Detect which cell encompasses the target text, then output its (X, Y) center coordinate. 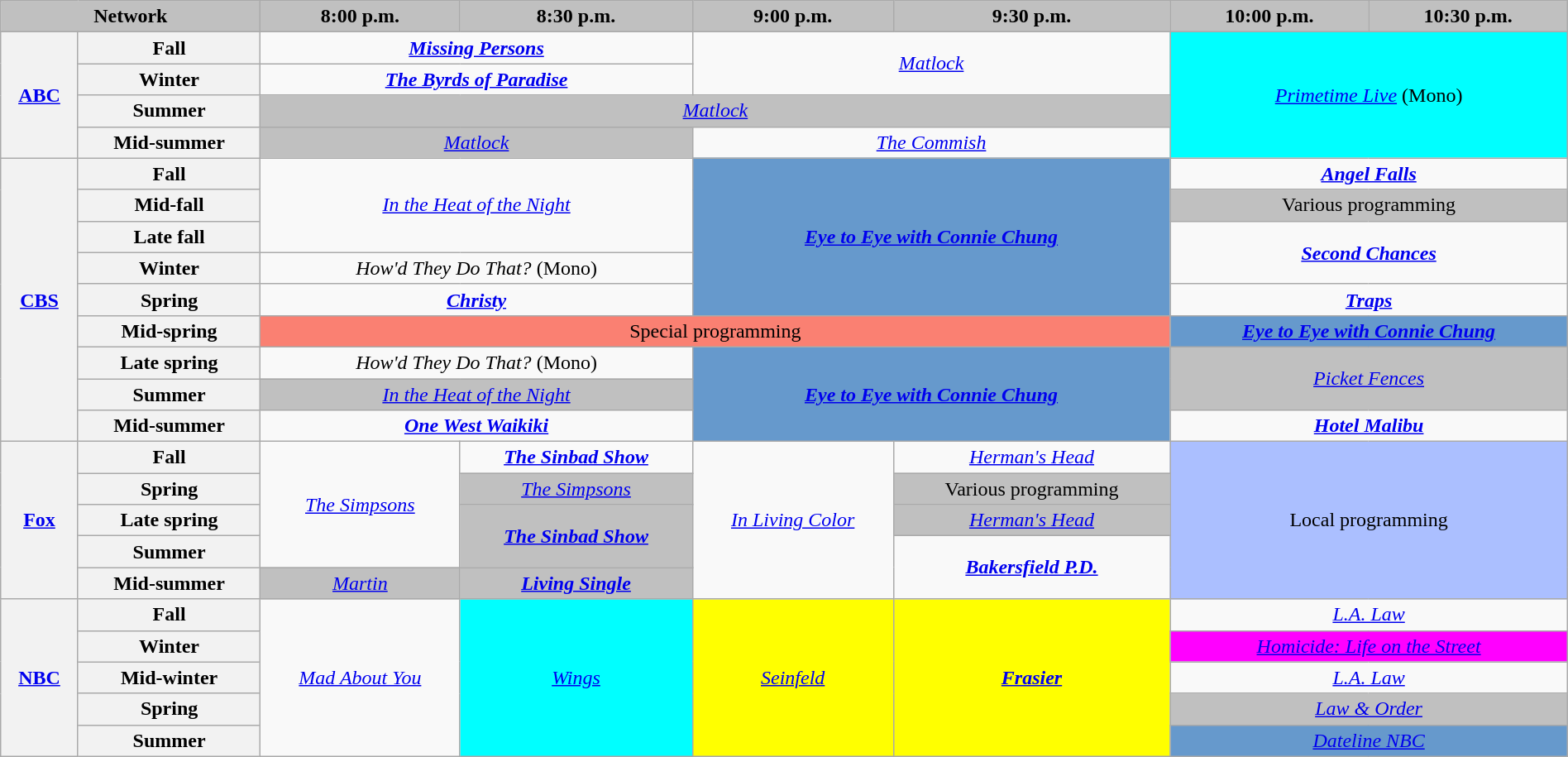
In Living Color (792, 520)
Martin (361, 583)
Mid-fall (169, 205)
Late fall (169, 237)
Mid-winter (169, 678)
Wings (576, 678)
Homicide: Life on the Street (1369, 646)
Christy (476, 299)
NBC (40, 678)
Network (131, 17)
CBS (40, 299)
ABC (40, 95)
Special programming (715, 331)
Mad About You (361, 678)
8:00 p.m. (361, 17)
Frasier (1032, 678)
One West Waikiki (476, 426)
Second Chances (1369, 252)
9:30 p.m. (1032, 17)
Local programming (1369, 520)
Picket Fences (1369, 378)
10:00 p.m. (1269, 17)
9:00 p.m. (792, 17)
Angel Falls (1369, 174)
Hotel Malibu (1369, 426)
8:30 p.m. (576, 17)
The Commish (931, 142)
Missing Persons (476, 48)
Mid-spring (169, 331)
Traps (1369, 299)
Dateline NBC (1369, 740)
Living Single (576, 583)
The Byrds of Paradise (476, 79)
Primetime Live (Mono) (1369, 95)
10:30 p.m. (1468, 17)
Seinfeld (792, 678)
Fox (40, 520)
Law & Order (1369, 709)
Bakersfield P.D. (1032, 568)
